For the text-containing cell, return its midpoint in (x, y) coordinate format. 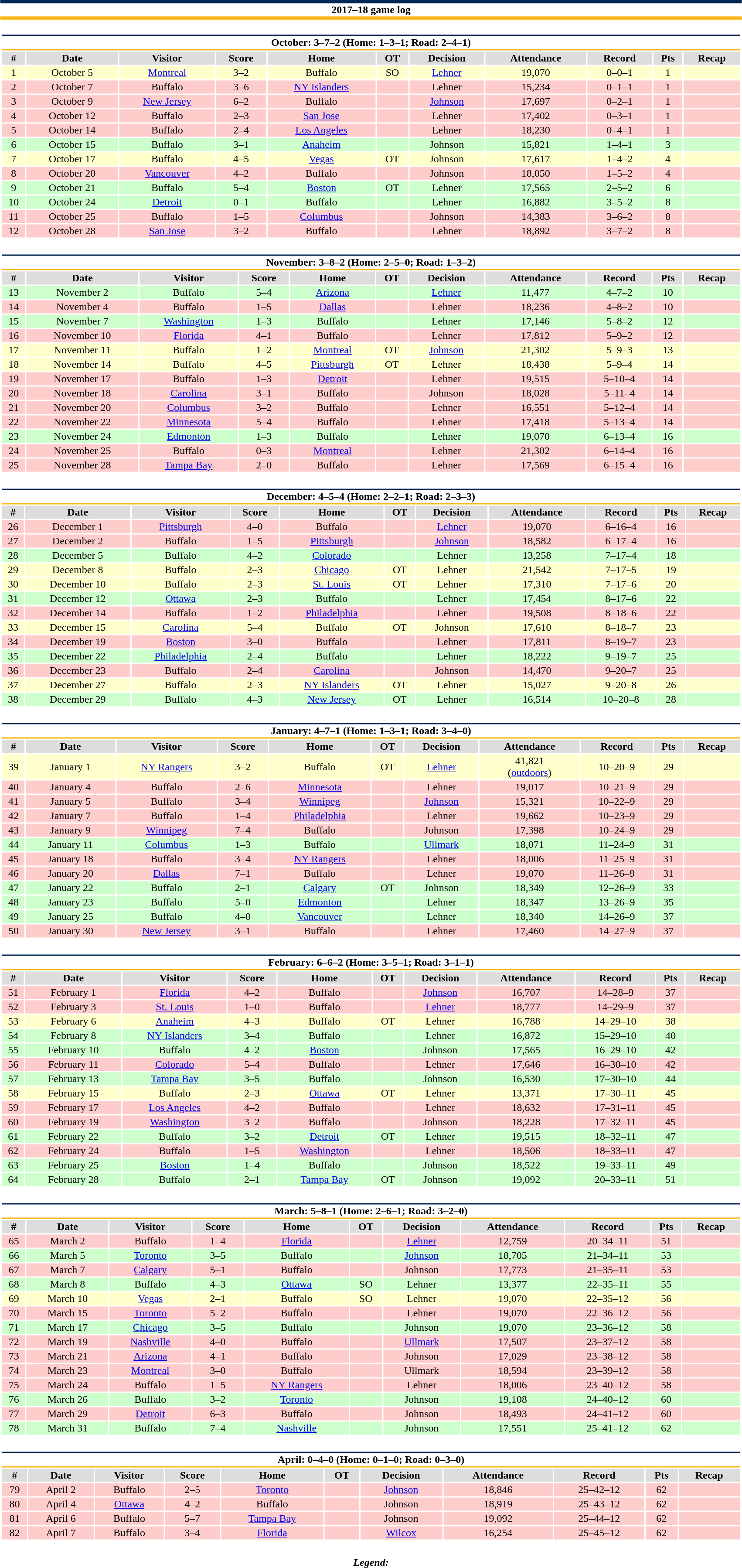
18,228 (526, 1122)
22–35–11 (608, 1284)
October 15 (72, 144)
January 20 (71, 874)
72 (14, 1342)
18,522 (526, 1165)
14–29–10 (615, 1021)
17,029 (513, 1356)
7–17–4 (621, 555)
21,542 (537, 570)
18,050 (536, 173)
March 21 (67, 1356)
March 23 (67, 1371)
6–15–4 (619, 465)
50 (13, 931)
17,551 (513, 1428)
14–28–9 (615, 992)
25–41–12 (608, 1428)
1–0 (252, 1007)
6–13–4 (619, 437)
21–34–11 (608, 1256)
18,846 (498, 1489)
24–40–12 (608, 1400)
16–30–10 (615, 1065)
0–4–1 (620, 130)
39 (13, 767)
15 (14, 321)
19,508 (537, 613)
10–20–9 (616, 767)
17–30–10 (615, 1079)
December 27 (78, 685)
25–45–12 (599, 1533)
43 (13, 830)
November 11 (82, 350)
November 4 (82, 307)
January 18 (71, 859)
17,610 (537, 628)
25–43–12 (599, 1504)
April 4 (61, 1504)
0–3 (264, 451)
October 20 (72, 173)
21 (14, 408)
February 6 (73, 1021)
76 (14, 1400)
24 (14, 451)
December 2 (78, 541)
16,551 (535, 408)
17,418 (535, 422)
11 (14, 217)
April 7 (61, 1533)
16,788 (526, 1021)
65 (14, 1241)
1–4–1 (620, 144)
20–33–11 (615, 1180)
17,402 (536, 116)
0–0–1 (620, 73)
November 7 (82, 321)
0–3–1 (620, 116)
66 (14, 1256)
December 5 (78, 555)
2–0 (264, 465)
February 28 (73, 1180)
March 7 (67, 1270)
2017–18 game log (371, 10)
77 (14, 1414)
57 (13, 1079)
6–3 (218, 1414)
January 30 (71, 931)
68 (14, 1284)
April: 0–4–0 (Home: 0–1–0; Road: 0–3–0) (371, 1459)
5–11–4 (619, 393)
November 2 (82, 293)
Wilcox (401, 1533)
16–29–10 (615, 1050)
6–16–4 (621, 526)
61 (13, 1136)
October 9 (72, 102)
January 7 (71, 816)
14–27–9 (616, 931)
October 17 (72, 159)
5–9–2 (619, 335)
23–38–12 (608, 1356)
18,340 (530, 916)
December 23 (78, 670)
15,234 (536, 87)
7–17–5 (621, 570)
80 (14, 1504)
December: 4–5–4 (Home: 2–2–1; Road: 2–3–3) (371, 496)
November 25 (82, 451)
10–23–9 (616, 816)
5–12–4 (619, 408)
16,514 (537, 699)
17–31–11 (615, 1107)
64 (13, 1180)
74 (14, 1371)
January 23 (71, 902)
5–9–3 (619, 350)
46 (13, 874)
March 26 (67, 1400)
18,582 (537, 541)
March: 5–8–1 (Home: 2–6–1; Road: 3–2–0) (371, 1211)
March 17 (67, 1327)
5 (14, 130)
December 19 (78, 642)
13,258 (537, 555)
17,310 (537, 584)
17,811 (537, 642)
18,632 (526, 1107)
19,108 (513, 1400)
24–41–12 (608, 1414)
January 25 (71, 916)
17,697 (536, 102)
10–22–9 (616, 801)
22–35–12 (608, 1298)
18,071 (530, 845)
69 (14, 1298)
7–1 (243, 874)
3–6 (242, 87)
11–26–9 (616, 874)
November 14 (82, 364)
January 4 (71, 787)
March 24 (67, 1385)
23–39–12 (608, 1371)
25–42–12 (599, 1489)
18,919 (498, 1504)
25–44–12 (599, 1518)
17–30–11 (615, 1093)
February 17 (73, 1107)
November 10 (82, 335)
April 6 (61, 1518)
14,383 (536, 217)
6–14–4 (619, 451)
February: 6–6–2 (Home: 3–5–1; Road: 3–1–1) (371, 962)
73 (14, 1356)
6–2 (242, 102)
February 11 (73, 1065)
18–32–11 (615, 1136)
17,398 (530, 830)
February 22 (73, 1136)
15,027 (537, 685)
December 15 (78, 628)
19–33–11 (615, 1165)
14–29–9 (615, 1007)
October 14 (72, 130)
November 18 (82, 393)
January 5 (71, 801)
18,349 (530, 888)
November 24 (82, 437)
9 (14, 188)
January 22 (71, 888)
30 (13, 584)
8–18–7 (621, 628)
17,454 (537, 599)
32 (13, 613)
December 14 (78, 613)
18,222 (537, 656)
4–8–2 (619, 307)
18,236 (535, 307)
16,254 (498, 1533)
18,493 (513, 1414)
January: 4–7–1 (Home: 1–3–1; Road: 3–4–0) (371, 731)
41 (13, 801)
October 24 (72, 202)
17,773 (513, 1270)
22–36–12 (608, 1313)
18,594 (513, 1371)
34 (13, 642)
5–10–4 (619, 379)
October 5 (72, 73)
9–20–8 (621, 685)
March 2 (67, 1241)
17,460 (530, 931)
2–6 (243, 787)
21–35–11 (608, 1270)
27 (13, 541)
March 31 (67, 1428)
16,530 (526, 1079)
18,438 (535, 364)
5–7 (193, 1518)
7 (14, 159)
23–36–12 (608, 1327)
5–8–2 (619, 321)
October 21 (72, 188)
0–1 (242, 202)
10–21–9 (616, 787)
9–19–7 (621, 656)
October: 3–7–2 (Home: 1–3–1; Road: 2–4–1) (371, 43)
78 (14, 1428)
November 22 (82, 422)
2–5–2 (620, 188)
November 20 (82, 408)
67 (14, 1270)
December 22 (78, 656)
52 (13, 1007)
December 29 (78, 699)
41,821(outdoors) (530, 767)
16,882 (536, 202)
18,892 (536, 231)
17,812 (535, 335)
March 5 (67, 1256)
2 (14, 87)
9–20–7 (621, 670)
February 8 (73, 1036)
16,872 (526, 1036)
17,146 (535, 321)
February 13 (73, 1079)
March 15 (67, 1313)
13,377 (513, 1284)
19,662 (530, 816)
10–20–8 (621, 699)
5–0 (243, 902)
0–2–1 (620, 102)
5–2 (218, 1313)
14–26–9 (616, 916)
17,507 (513, 1342)
70 (14, 1313)
March 19 (67, 1342)
11–24–9 (616, 845)
January 11 (71, 845)
11,477 (535, 293)
1–5–2 (620, 173)
December 1 (78, 526)
81 (14, 1518)
3–7–2 (620, 231)
17,569 (535, 465)
5–9–4 (619, 364)
79 (14, 1489)
82 (14, 1533)
18,347 (530, 902)
59 (13, 1107)
February 10 (73, 1050)
3–6–2 (620, 217)
November 17 (82, 379)
February 19 (73, 1122)
17–32–11 (615, 1122)
March 8 (67, 1284)
15–29–10 (615, 1036)
71 (14, 1327)
23–37–12 (608, 1342)
18,028 (535, 393)
17,646 (526, 1065)
12–26–9 (616, 888)
February 1 (73, 992)
10–24–9 (616, 830)
March 29 (67, 1414)
October 25 (72, 217)
19,017 (530, 787)
18,506 (526, 1151)
March 10 (67, 1298)
7–17–6 (621, 584)
February 15 (73, 1093)
5–1 (218, 1270)
February 3 (73, 1007)
18–33–11 (615, 1151)
8–17–6 (621, 599)
14,470 (537, 670)
November 28 (82, 465)
18,230 (536, 130)
October 7 (72, 87)
8–18–6 (621, 613)
3–5–2 (620, 202)
February 24 (73, 1151)
18,777 (526, 1007)
12,759 (513, 1241)
15,821 (536, 144)
15,321 (530, 801)
January 1 (71, 767)
6–17–4 (621, 541)
November: 3–8–2 (Home: 2–5–0; Road: 1–3–2) (371, 263)
18,705 (513, 1256)
13–26–9 (616, 902)
17 (14, 350)
11–25–9 (616, 859)
75 (14, 1385)
0–1–1 (620, 87)
54 (13, 1036)
1–4–2 (620, 159)
2–5 (193, 1489)
April 2 (61, 1489)
8–19–7 (621, 642)
48 (13, 902)
16,707 (526, 992)
4–7–2 (619, 293)
63 (13, 1165)
13,371 (526, 1093)
December 12 (78, 599)
17,617 (536, 159)
36 (13, 670)
January 9 (71, 830)
February 25 (73, 1165)
December 8 (78, 570)
5–13–4 (619, 422)
23–40–12 (608, 1385)
December 10 (78, 584)
October 28 (72, 231)
October 12 (72, 116)
20–34–11 (608, 1241)
